For the text-containing cell, return its midpoint in [X, Y] coordinate format. 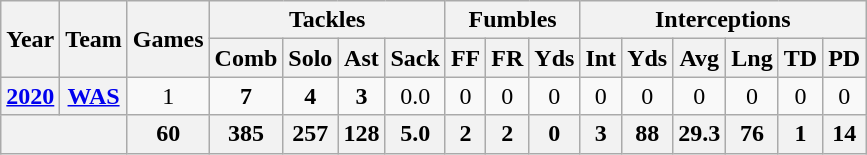
5.0 [415, 134]
Avg [700, 58]
88 [648, 134]
Ast [362, 58]
4 [310, 96]
14 [844, 134]
PD [844, 58]
Team [94, 39]
385 [246, 134]
Tackles [327, 20]
Sack [415, 58]
FR [508, 58]
Int [601, 58]
29.3 [700, 134]
76 [752, 134]
Games [168, 39]
257 [310, 134]
Interceptions [723, 20]
Year [30, 39]
Solo [310, 58]
60 [168, 134]
128 [362, 134]
2020 [30, 96]
FF [465, 58]
0.0 [415, 96]
7 [246, 96]
Comb [246, 58]
Lng [752, 58]
Fumbles [512, 20]
TD [800, 58]
WAS [94, 96]
